Detect which cell encompasses the target text, then output its (x, y) center coordinate. 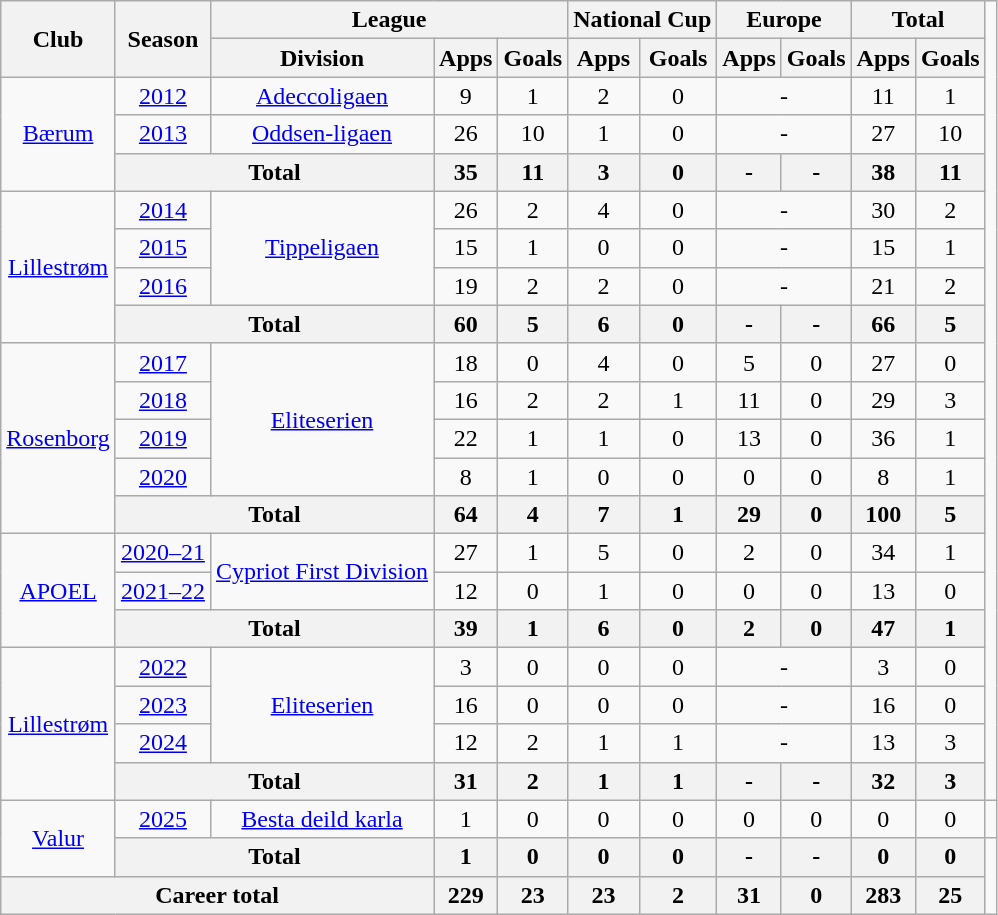
18 (466, 362)
9 (466, 96)
283 (883, 895)
National Cup (642, 20)
38 (883, 172)
2017 (162, 362)
34 (883, 553)
2019 (162, 438)
2025 (162, 819)
64 (466, 515)
Season (162, 39)
2013 (162, 134)
2018 (162, 400)
25 (950, 895)
Besta deild karla (322, 819)
100 (883, 515)
19 (466, 286)
66 (883, 324)
Tippeligaen (322, 248)
Valur (58, 838)
2024 (162, 743)
32 (883, 781)
2022 (162, 667)
League (388, 20)
2020–21 (162, 553)
21 (883, 286)
2016 (162, 286)
APOEL (58, 591)
47 (883, 629)
2015 (162, 248)
Europe (784, 20)
22 (466, 438)
Oddsen-ligaen (322, 134)
39 (466, 629)
229 (466, 895)
35 (466, 172)
2014 (162, 210)
Bærum (58, 134)
7 (604, 515)
2012 (162, 96)
36 (883, 438)
2020 (162, 477)
Rosenborg (58, 438)
30 (883, 210)
Adeccoligaen (322, 96)
2021–22 (162, 591)
2023 (162, 705)
Cypriot First Division (322, 572)
60 (466, 324)
Division (322, 58)
Club (58, 39)
Career total (218, 895)
